Find where the given text appears and provide that cell's center as [X, Y] coordinate. 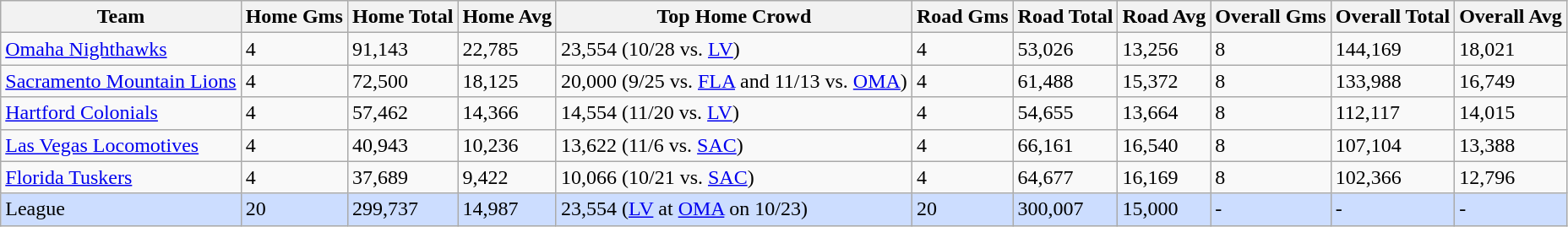
61,488 [1065, 81]
16,540 [1164, 145]
14,015 [1511, 113]
66,161 [1065, 145]
18,021 [1511, 49]
14,987 [507, 209]
16,749 [1511, 81]
Home Total [402, 17]
54,655 [1065, 113]
Road Avg [1164, 17]
Omaha Nighthawks [121, 49]
299,737 [402, 209]
13,388 [1511, 145]
Top Home Crowd [733, 17]
Las Vegas Locomotives [121, 145]
15,000 [1164, 209]
Home Gms [294, 17]
Home Avg [507, 17]
300,007 [1065, 209]
144,169 [1392, 49]
23,554 (10/28 vs. LV) [733, 49]
12,796 [1511, 177]
13,664 [1164, 113]
Road Gms [962, 17]
Sacramento Mountain Lions [121, 81]
64,677 [1065, 177]
Florida Tuskers [121, 177]
18,125 [507, 81]
112,117 [1392, 113]
57,462 [402, 113]
9,422 [507, 177]
20,000 (9/25 vs. FLA and 11/13 vs. OMA) [733, 81]
Overall Gms [1271, 17]
133,988 [1392, 81]
Overall Avg [1511, 17]
22,785 [507, 49]
107,104 [1392, 145]
League [121, 209]
102,366 [1392, 177]
16,169 [1164, 177]
53,026 [1065, 49]
10,066 (10/21 vs. SAC) [733, 177]
Hartford Colonials [121, 113]
40,943 [402, 145]
13,622 (11/6 vs. SAC) [733, 145]
14,554 (11/20 vs. LV) [733, 113]
14,366 [507, 113]
91,143 [402, 49]
Road Total [1065, 17]
15,372 [1164, 81]
13,256 [1164, 49]
72,500 [402, 81]
10,236 [507, 145]
37,689 [402, 177]
Team [121, 17]
Overall Total [1392, 17]
23,554 (LV at OMA on 10/23) [733, 209]
